Detect which cell encompasses the target text, then output its [X, Y] center coordinate. 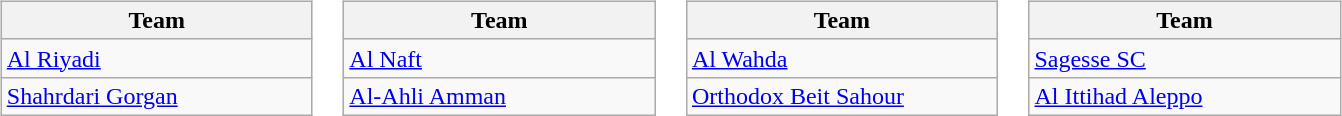
Al Naft [500, 58]
Al-Ahli Amman [500, 96]
Al Ittihad Aleppo [1184, 96]
Al Riyadi [156, 58]
Sagesse SC [1184, 58]
Orthodox Beit Sahour [842, 96]
Al Wahda [842, 58]
Shahrdari Gorgan [156, 96]
